Detect which cell encompasses the target text, then output its [x, y] center coordinate. 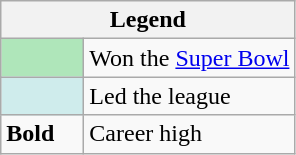
Career high [190, 134]
Bold [42, 134]
Won the Super Bowl [190, 58]
Legend [148, 20]
Led the league [190, 96]
